Detect which cell encompasses the target text, then output its (X, Y) center coordinate. 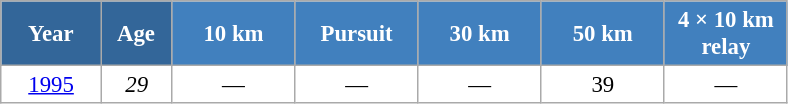
10 km (234, 34)
Year (52, 34)
Pursuit (356, 34)
50 km (602, 34)
30 km (480, 34)
39 (602, 85)
1995 (52, 85)
29 (136, 85)
4 × 10 km relay (726, 34)
Age (136, 34)
